Identify which cell holds the provided text, then report its (x, y) central coordinate. 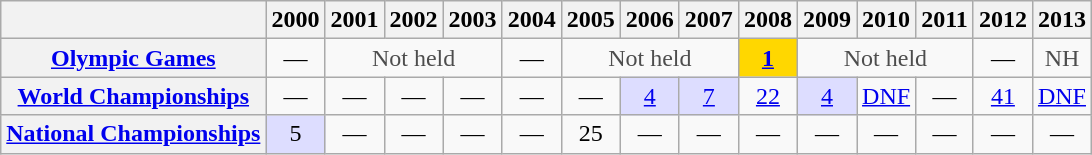
1 (768, 58)
2008 (768, 20)
2011 (945, 20)
22 (768, 96)
National Championships (134, 134)
2006 (650, 20)
41 (1002, 96)
2012 (1002, 20)
2004 (532, 20)
2001 (354, 20)
5 (296, 134)
25 (590, 134)
2010 (886, 20)
World Championships (134, 96)
2013 (1062, 20)
2005 (590, 20)
2002 (414, 20)
2000 (296, 20)
2003 (472, 20)
2009 (826, 20)
7 (708, 96)
NH (1062, 58)
2007 (708, 20)
Olympic Games (134, 58)
